Provide the [x, y] coordinate of the cell's center where the given text is located.  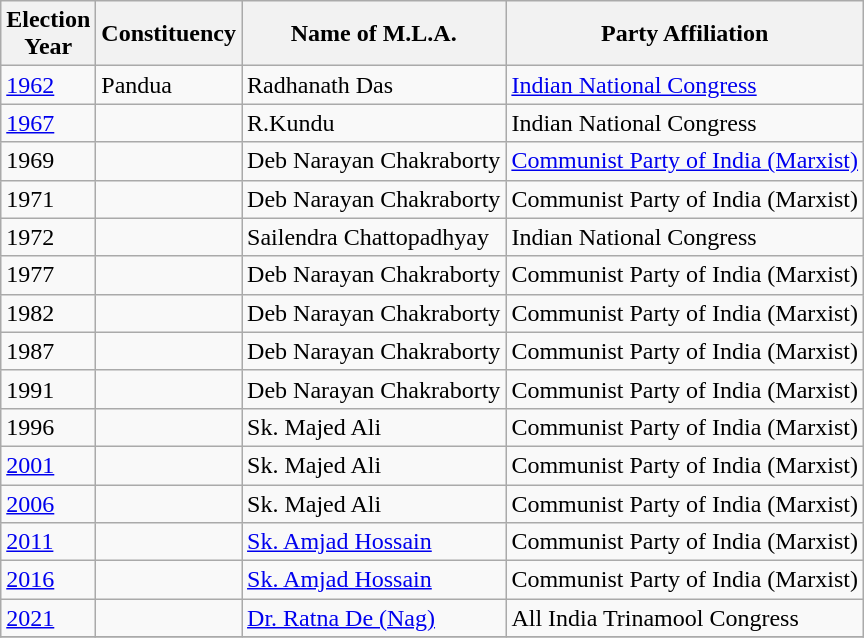
Radhanath Das [374, 85]
Constituency [169, 34]
R.Kundu [374, 123]
1962 [48, 85]
2021 [48, 618]
All India Trinamool Congress [685, 618]
1969 [48, 161]
Election Year [48, 34]
Sailendra Chattopadhyay [374, 237]
1972 [48, 237]
2016 [48, 580]
Name of M.L.A. [374, 34]
1977 [48, 275]
1996 [48, 427]
1991 [48, 389]
Pandua [169, 85]
2011 [48, 542]
2006 [48, 503]
2001 [48, 465]
Party Affiliation [685, 34]
Dr. Ratna De (Nag) [374, 618]
1982 [48, 313]
1967 [48, 123]
1971 [48, 199]
1987 [48, 351]
